Find where the given text appears and provide that cell's center as [x, y] coordinate. 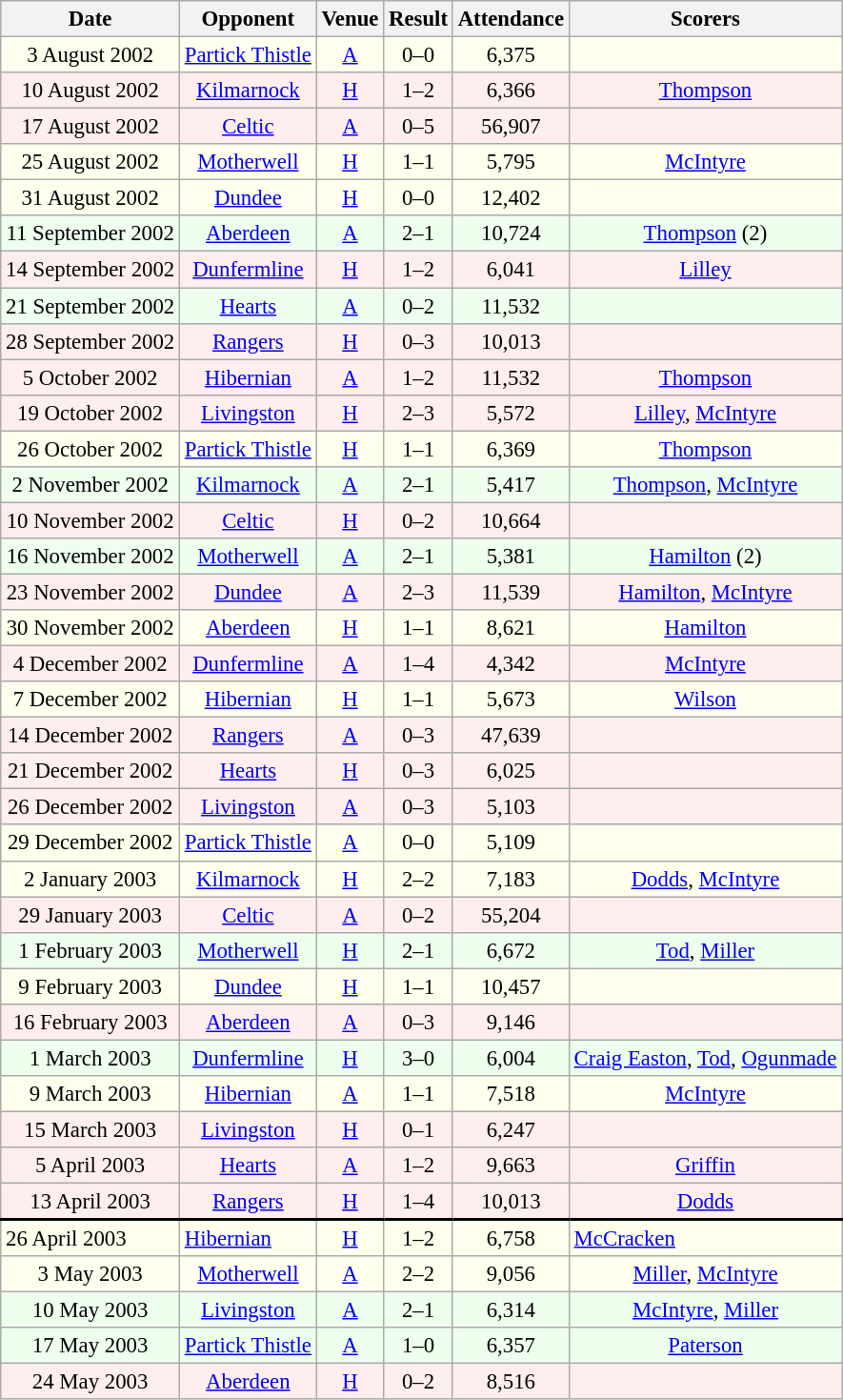
Tod, Miller [705, 950]
8,621 [511, 628]
9 February 2003 [90, 986]
Dodds [705, 1202]
Hamilton [705, 628]
McCracken [705, 1238]
16 February 2003 [90, 1023]
21 December 2002 [90, 771]
30 November 2002 [90, 628]
1 March 2003 [90, 1058]
5 April 2003 [90, 1166]
55,204 [511, 915]
4,342 [511, 664]
9,146 [511, 1023]
10,664 [511, 520]
Miller, McIntyre [705, 1274]
10,724 [511, 233]
5 October 2002 [90, 377]
7 December 2002 [90, 700]
Hamilton, McIntyre [705, 592]
10 May 2003 [90, 1310]
Lilley [705, 270]
11 September 2002 [90, 233]
6,366 [511, 91]
6,375 [511, 55]
Griffin [705, 1166]
2 January 2003 [90, 879]
8,516 [511, 1382]
Dodds, McIntyre [705, 879]
3 May 2003 [90, 1274]
Wilson [705, 700]
23 November 2002 [90, 592]
10 August 2002 [90, 91]
Paterson [705, 1346]
1–0 [419, 1346]
21 September 2002 [90, 306]
31 August 2002 [90, 198]
5,795 [511, 162]
6,025 [511, 771]
6,758 [511, 1238]
Hamilton (2) [705, 557]
Attendance [511, 19]
47,639 [511, 736]
6,314 [511, 1310]
5,381 [511, 557]
6,357 [511, 1346]
7,183 [511, 879]
11,539 [511, 592]
14 September 2002 [90, 270]
McIntyre, Miller [705, 1310]
5,673 [511, 700]
15 March 2003 [90, 1129]
10 November 2002 [90, 520]
7,518 [511, 1094]
5,109 [511, 843]
Thompson (2) [705, 233]
17 August 2002 [90, 127]
Craig Easton, Tod, Ogunmade [705, 1058]
5,572 [511, 413]
13 April 2003 [90, 1202]
28 September 2002 [90, 341]
9 March 2003 [90, 1094]
26 October 2002 [90, 449]
17 May 2003 [90, 1346]
25 August 2002 [90, 162]
3 August 2002 [90, 55]
6,247 [511, 1129]
0–5 [419, 127]
0–1 [419, 1129]
9,663 [511, 1166]
Thompson, McIntyre [705, 485]
6,369 [511, 449]
4 December 2002 [90, 664]
1 February 2003 [90, 950]
Opponent [249, 19]
16 November 2002 [90, 557]
6,004 [511, 1058]
3–0 [419, 1058]
10,457 [511, 986]
Lilley, McIntyre [705, 413]
29 December 2002 [90, 843]
26 April 2003 [90, 1238]
Date [90, 19]
Result [419, 19]
Scorers [705, 19]
5,103 [511, 807]
5,417 [511, 485]
24 May 2003 [90, 1382]
Venue [351, 19]
2 November 2002 [90, 485]
14 December 2002 [90, 736]
26 December 2002 [90, 807]
9,056 [511, 1274]
56,907 [511, 127]
6,041 [511, 270]
12,402 [511, 198]
29 January 2003 [90, 915]
6,672 [511, 950]
19 October 2002 [90, 413]
